Pinpoint the cell where the given text exists, returning its (x, y) midpoint coordinate. 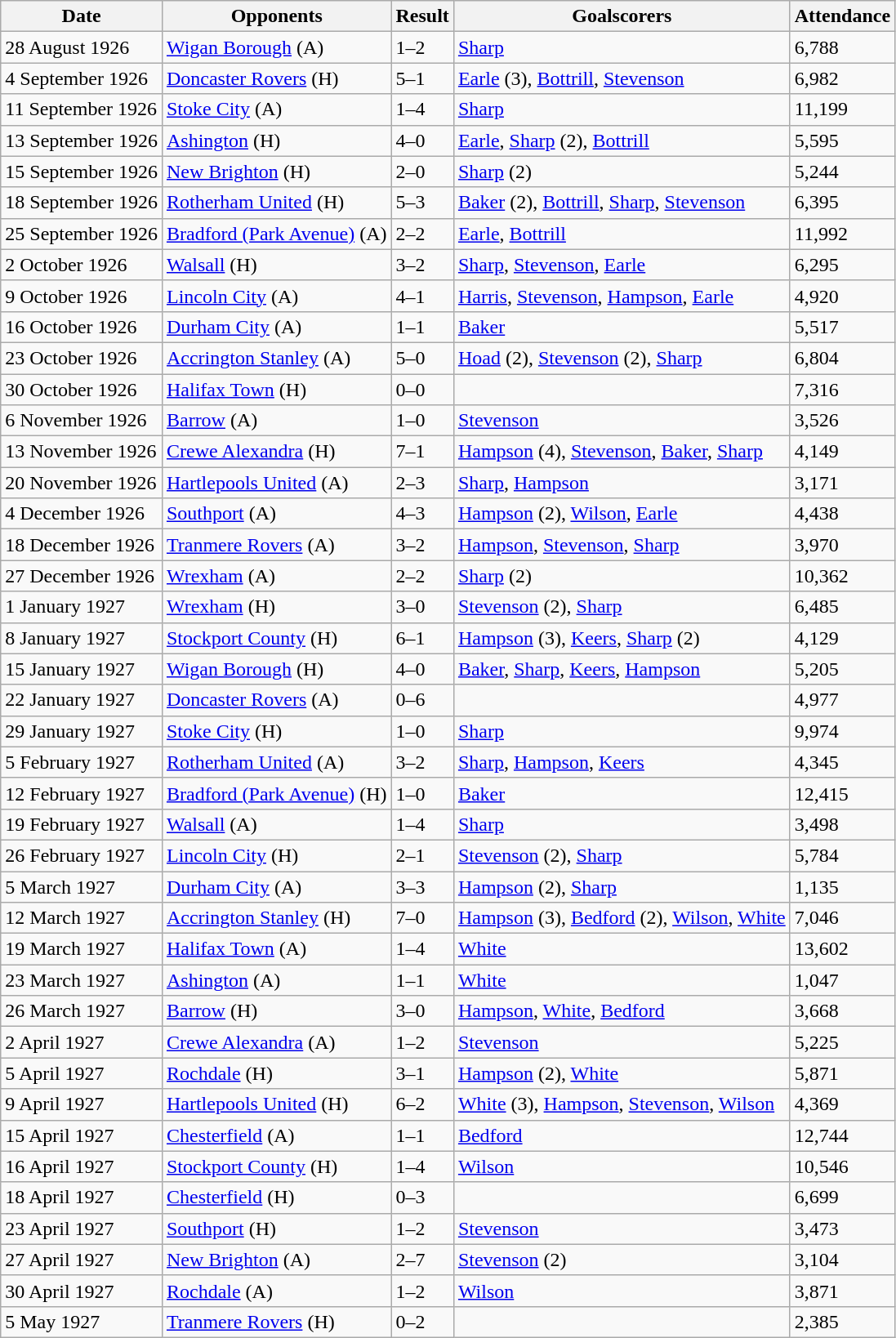
Hampson (2), White (622, 1073)
3,498 (842, 824)
Lincoln City (A) (276, 296)
Halifax Town (A) (276, 949)
13,602 (842, 949)
6,982 (842, 78)
4 September 1926 (82, 78)
5,784 (842, 855)
3,526 (842, 421)
4 December 1926 (82, 514)
Southport (H) (276, 1229)
7,046 (842, 918)
2–7 (422, 1260)
Southport (A) (276, 514)
Date (82, 16)
4,129 (842, 638)
Ashington (H) (276, 140)
Harris, Stevenson, Hampson, Earle (622, 296)
27 April 1927 (82, 1260)
Hampson, Stevenson, Sharp (622, 545)
12 March 1927 (82, 918)
4–1 (422, 296)
2 April 1927 (82, 1042)
Hampson (4), Stevenson, Baker, Sharp (622, 452)
26 February 1927 (82, 855)
4,149 (842, 452)
New Brighton (H) (276, 172)
Opponents (276, 16)
Baker (2), Bottrill, Sharp, Stevenson (622, 203)
4,438 (842, 514)
3,473 (842, 1229)
9 April 1927 (82, 1104)
0–2 (422, 1322)
7–1 (422, 452)
5–0 (422, 358)
0–6 (422, 700)
13 September 1926 (82, 140)
0–3 (422, 1198)
Hartlepools United (H) (276, 1104)
3,970 (842, 545)
5,517 (842, 327)
Chesterfield (H) (276, 1198)
Accrington Stanley (A) (276, 358)
1,135 (842, 886)
16 April 1927 (82, 1166)
2,385 (842, 1322)
30 October 1926 (82, 390)
12,744 (842, 1135)
1 January 1927 (82, 607)
Hampson, White, Bedford (622, 1011)
15 January 1927 (82, 669)
Lincoln City (H) (276, 855)
12 February 1927 (82, 793)
Hartlepools United (A) (276, 483)
Hoad (2), Stevenson (2), Sharp (622, 358)
Sharp, Stevenson, Earle (622, 265)
5,244 (842, 172)
23 March 1927 (82, 980)
4–3 (422, 514)
Barrow (A) (276, 421)
28 August 1926 (82, 47)
Rotherham United (H) (276, 203)
6–1 (422, 638)
18 December 1926 (82, 545)
Chesterfield (A) (276, 1135)
6,395 (842, 203)
3,871 (842, 1291)
Rochdale (A) (276, 1291)
Walsall (H) (276, 265)
Bradford (Park Avenue) (A) (276, 234)
5–3 (422, 203)
10,362 (842, 576)
12,415 (842, 793)
5,225 (842, 1042)
Tranmere Rovers (A) (276, 545)
Halifax Town (H) (276, 390)
22 January 1927 (82, 700)
7–0 (422, 918)
Result (422, 16)
5,595 (842, 140)
2–1 (422, 855)
Wigan Borough (A) (276, 47)
13 November 1926 (82, 452)
10,546 (842, 1166)
5–1 (422, 78)
1,047 (842, 980)
11,199 (842, 109)
15 September 1926 (82, 172)
23 April 1927 (82, 1229)
6,295 (842, 265)
5 March 1927 (82, 886)
8 January 1927 (82, 638)
5 April 1927 (82, 1073)
Stoke City (A) (276, 109)
Wrexham (A) (276, 576)
0–0 (422, 390)
Stevenson (2) (622, 1260)
3–1 (422, 1073)
Rochdale (H) (276, 1073)
Hampson (2), Wilson, Earle (622, 514)
Ashington (A) (276, 980)
6,788 (842, 47)
2–3 (422, 483)
9 October 1926 (82, 296)
18 April 1927 (82, 1198)
Bedford (622, 1135)
Crewe Alexandra (H) (276, 452)
5,871 (842, 1073)
Doncaster Rovers (A) (276, 700)
4,369 (842, 1104)
Doncaster Rovers (H) (276, 78)
16 October 1926 (82, 327)
Goalscorers (622, 16)
Sharp, Hampson, Keers (622, 762)
6,804 (842, 358)
Barrow (H) (276, 1011)
20 November 1926 (82, 483)
3,104 (842, 1260)
Attendance (842, 16)
White (3), Hampson, Stevenson, Wilson (622, 1104)
Accrington Stanley (H) (276, 918)
Bradford (Park Avenue) (H) (276, 793)
3,171 (842, 483)
New Brighton (A) (276, 1260)
6–2 (422, 1104)
Stoke City (H) (276, 731)
Baker, Sharp, Keers, Hampson (622, 669)
5,205 (842, 669)
Wigan Borough (H) (276, 669)
2 October 1926 (82, 265)
11,992 (842, 234)
25 September 1926 (82, 234)
4,920 (842, 296)
6 November 1926 (82, 421)
Earle (3), Bottrill, Stevenson (622, 78)
Wrexham (H) (276, 607)
2–0 (422, 172)
4,345 (842, 762)
11 September 1926 (82, 109)
19 February 1927 (82, 824)
Sharp, Hampson (622, 483)
Earle, Bottrill (622, 234)
3,668 (842, 1011)
7,316 (842, 390)
Hampson (3), Bedford (2), Wilson, White (622, 918)
15 April 1927 (82, 1135)
5 May 1927 (82, 1322)
Crewe Alexandra (A) (276, 1042)
6,699 (842, 1198)
4,977 (842, 700)
18 September 1926 (82, 203)
Hampson (3), Keers, Sharp (2) (622, 638)
30 April 1927 (82, 1291)
6,485 (842, 607)
Hampson (2), Sharp (622, 886)
Earle, Sharp (2), Bottrill (622, 140)
9,974 (842, 731)
29 January 1927 (82, 731)
Walsall (A) (276, 824)
23 October 1926 (82, 358)
Rotherham United (A) (276, 762)
27 December 1926 (82, 576)
5 February 1927 (82, 762)
Tranmere Rovers (H) (276, 1322)
19 March 1927 (82, 949)
3–3 (422, 886)
26 March 1927 (82, 1011)
